Capture the cell that displays the provided text and extract its (x, y) central coordinate. 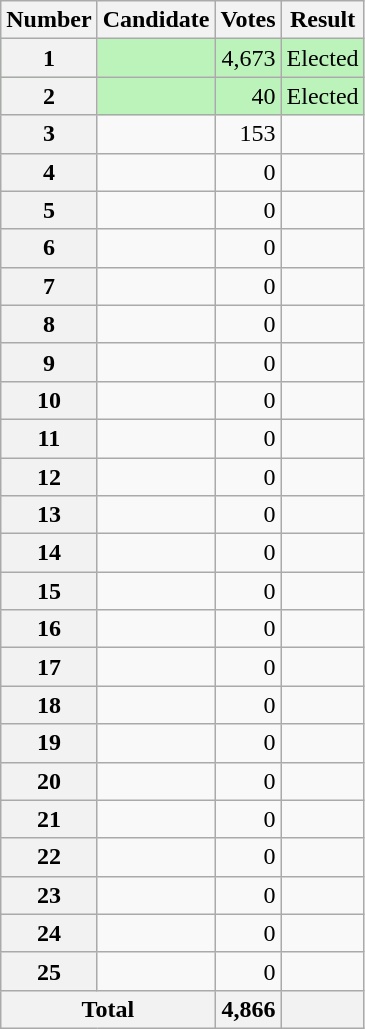
4 (49, 172)
20 (49, 781)
16 (49, 629)
2 (49, 96)
1 (49, 58)
24 (49, 933)
13 (49, 515)
14 (49, 553)
40 (248, 96)
19 (49, 743)
153 (248, 134)
25 (49, 971)
21 (49, 819)
3 (49, 134)
15 (49, 591)
7 (49, 286)
18 (49, 705)
22 (49, 857)
Votes (248, 20)
Result (322, 20)
8 (49, 324)
5 (49, 210)
9 (49, 362)
Candidate (156, 20)
12 (49, 477)
4,673 (248, 58)
10 (49, 400)
23 (49, 895)
Number (49, 20)
Total (108, 1009)
6 (49, 248)
4,866 (248, 1009)
17 (49, 667)
11 (49, 438)
